For the text-containing cell, return its midpoint in [X, Y] coordinate format. 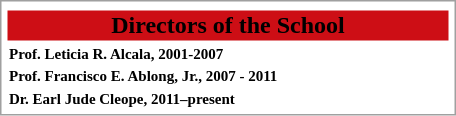
Prof. Leticia R. Alcala, 2001-2007 [228, 54]
Directors of the School [228, 25]
Dr. Earl Jude Cleope, 2011–present [228, 98]
Prof. Francisco E. Ablong, Jr., 2007 - 2011 [228, 76]
